Output the [X, Y] coordinate of the center of the cell containing the given text.  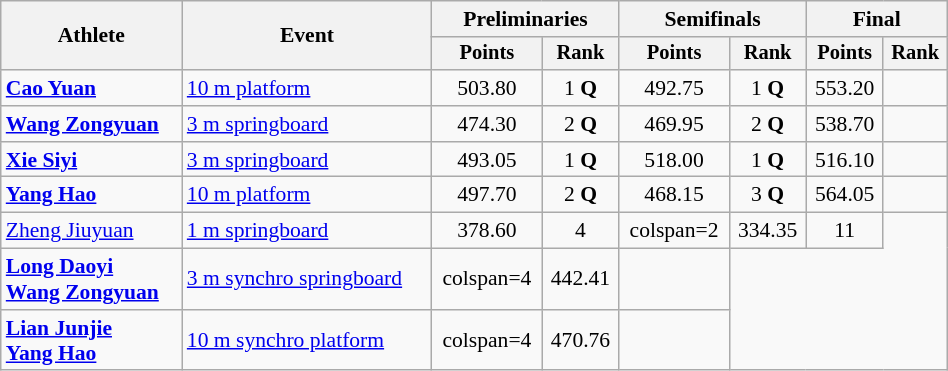
Wang Zongyuan [92, 124]
516.10 [844, 160]
Preliminaries [526, 19]
1 m springboard [307, 231]
Final [876, 19]
442.41 [580, 280]
334.35 [768, 231]
492.75 [674, 88]
3 Q [768, 195]
493.05 [487, 160]
Event [307, 36]
553.20 [844, 88]
11 [844, 231]
538.70 [844, 124]
Yang Hao [92, 195]
Cao Yuan [92, 88]
378.60 [487, 231]
497.70 [487, 195]
Zheng Jiuyuan [92, 231]
colspan=2 [674, 231]
503.80 [487, 88]
3 m synchro springboard [307, 280]
518.00 [674, 160]
10 m synchro platform [307, 340]
Athlete [92, 36]
469.95 [674, 124]
470.76 [580, 340]
4 [580, 231]
Lian Junjie Yang Hao [92, 340]
468.15 [674, 195]
474.30 [487, 124]
564.05 [844, 195]
Long Daoyi Wang Zongyuan [92, 280]
Xie Siyi [92, 160]
Semifinals [712, 19]
